Scan for the cell matching the given text and deliver its [X, Y] coordinate at center. 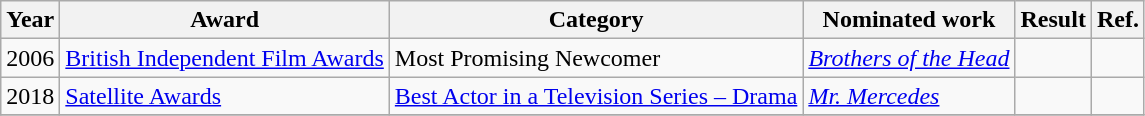
Award [225, 20]
Result [1053, 20]
British Independent Film Awards [225, 58]
2018 [30, 96]
Most Promising Newcomer [596, 58]
Brothers of the Head [909, 58]
Ref. [1118, 20]
Year [30, 20]
2006 [30, 58]
Category [596, 20]
Mr. Mercedes [909, 96]
Best Actor in a Television Series – Drama [596, 96]
Nominated work [909, 20]
Satellite Awards [225, 96]
